Detect which cell encompasses the target text, then output its (x, y) center coordinate. 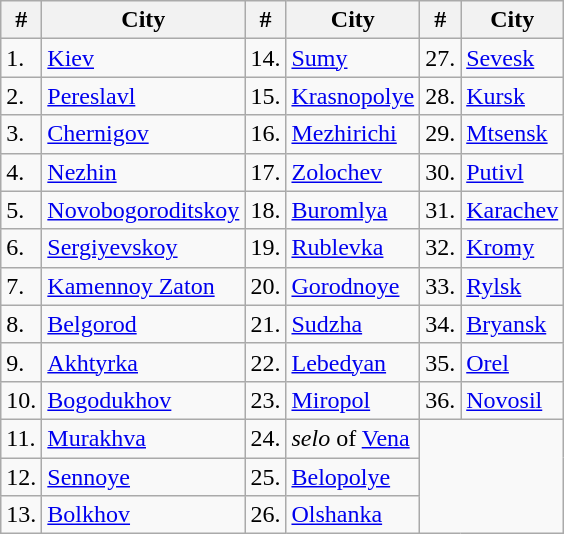
Karachev (512, 210)
Novosil (512, 400)
11. (22, 438)
Sergiyevskoy (144, 248)
3. (22, 134)
2. (22, 96)
27. (440, 58)
Nezhin (144, 172)
36. (440, 400)
Kursk (512, 96)
Lebedyan (353, 362)
19. (266, 248)
7. (22, 286)
8. (22, 324)
33. (440, 286)
Sevesk (512, 58)
12. (22, 477)
9. (22, 362)
Gorodnoye (353, 286)
Krasnopolye (353, 96)
Akhtyrka (144, 362)
18. (266, 210)
Rylsk (512, 286)
Belopolye (353, 477)
10. (22, 400)
6. (22, 248)
Rublevka (353, 248)
35. (440, 362)
Bogodukhov (144, 400)
Pereslavl (144, 96)
Mtsensk (512, 134)
Buromlya (353, 210)
15. (266, 96)
20. (266, 286)
26. (266, 515)
Murakhva (144, 438)
17. (266, 172)
5. (22, 210)
Mezhirichi (353, 134)
Kamennoy Zaton (144, 286)
16. (266, 134)
Sennoye (144, 477)
Orel (512, 362)
Zolochev (353, 172)
14. (266, 58)
Olshanka (353, 515)
31. (440, 210)
Miropol (353, 400)
24. (266, 438)
Bryansk (512, 324)
29. (440, 134)
4. (22, 172)
Kiev (144, 58)
32. (440, 248)
Chernigov (144, 134)
Putivl (512, 172)
Bolkhov (144, 515)
23. (266, 400)
1. (22, 58)
Novobogoroditskoy (144, 210)
Kromy (512, 248)
21. (266, 324)
Sudzha (353, 324)
28. (440, 96)
22. (266, 362)
13. (22, 515)
25. (266, 477)
Sumy (353, 58)
selo of Vena (353, 438)
30. (440, 172)
Belgorod (144, 324)
34. (440, 324)
